Return (x, y) of the center of cell containing provided text 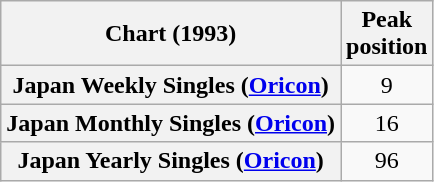
96 (387, 161)
Chart (1993) (171, 34)
Japan Yearly Singles (Oricon) (171, 161)
9 (387, 85)
Japan Monthly Singles (Oricon) (171, 123)
16 (387, 123)
Japan Weekly Singles (Oricon) (171, 85)
Peakposition (387, 34)
